Provide the (x, y) coordinate of the cell's center where the given text is located.  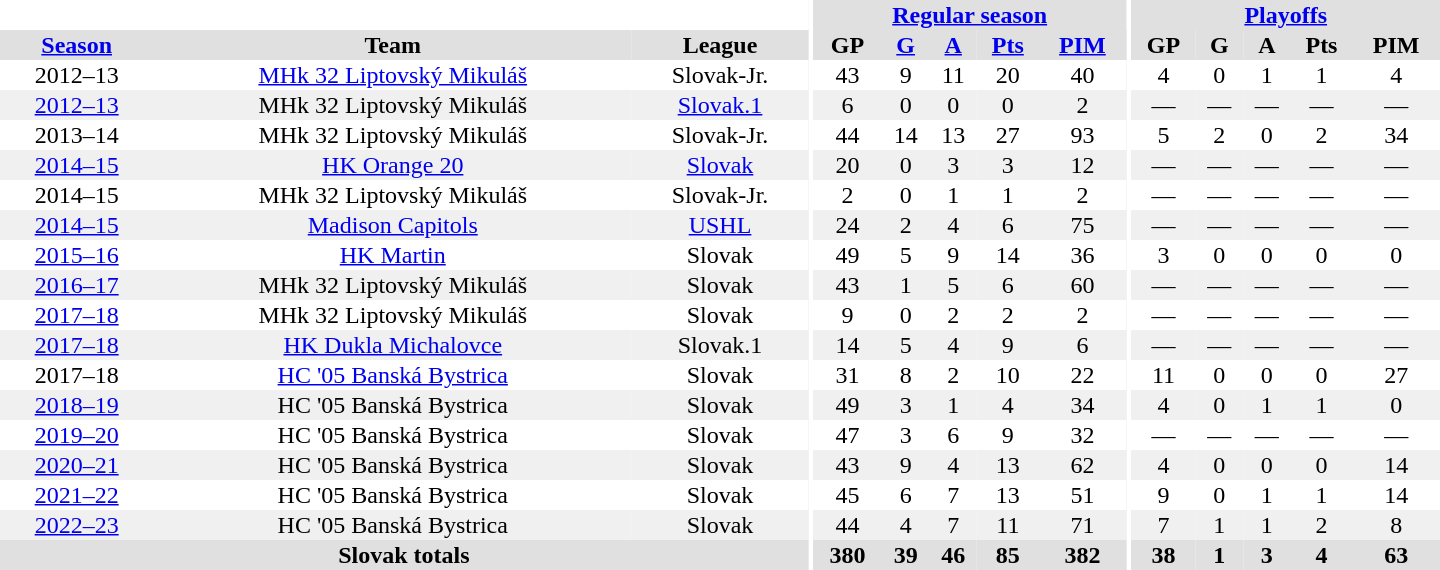
Team (392, 45)
Playoffs (1286, 15)
382 (1083, 555)
36 (1083, 255)
51 (1083, 495)
2020–21 (76, 465)
League (720, 45)
45 (848, 495)
2022–23 (76, 525)
39 (906, 555)
93 (1083, 135)
Regular season (970, 15)
380 (848, 555)
HK Orange 20 (392, 165)
USHL (720, 225)
Season (76, 45)
46 (953, 555)
62 (1083, 465)
2019–20 (76, 435)
Slovak totals (404, 555)
85 (1008, 555)
47 (848, 435)
60 (1083, 285)
2013–14 (76, 135)
Madison Capitols (392, 225)
22 (1083, 375)
2016–17 (76, 285)
38 (1163, 555)
63 (1396, 555)
2018–19 (76, 405)
31 (848, 375)
2021–22 (76, 495)
40 (1083, 75)
71 (1083, 525)
HK Martin (392, 255)
2015–16 (76, 255)
12 (1083, 165)
24 (848, 225)
10 (1008, 375)
HK Dukla Michalovce (392, 345)
32 (1083, 435)
75 (1083, 225)
